Scan for the cell matching the given text and deliver its [x, y] coordinate at center. 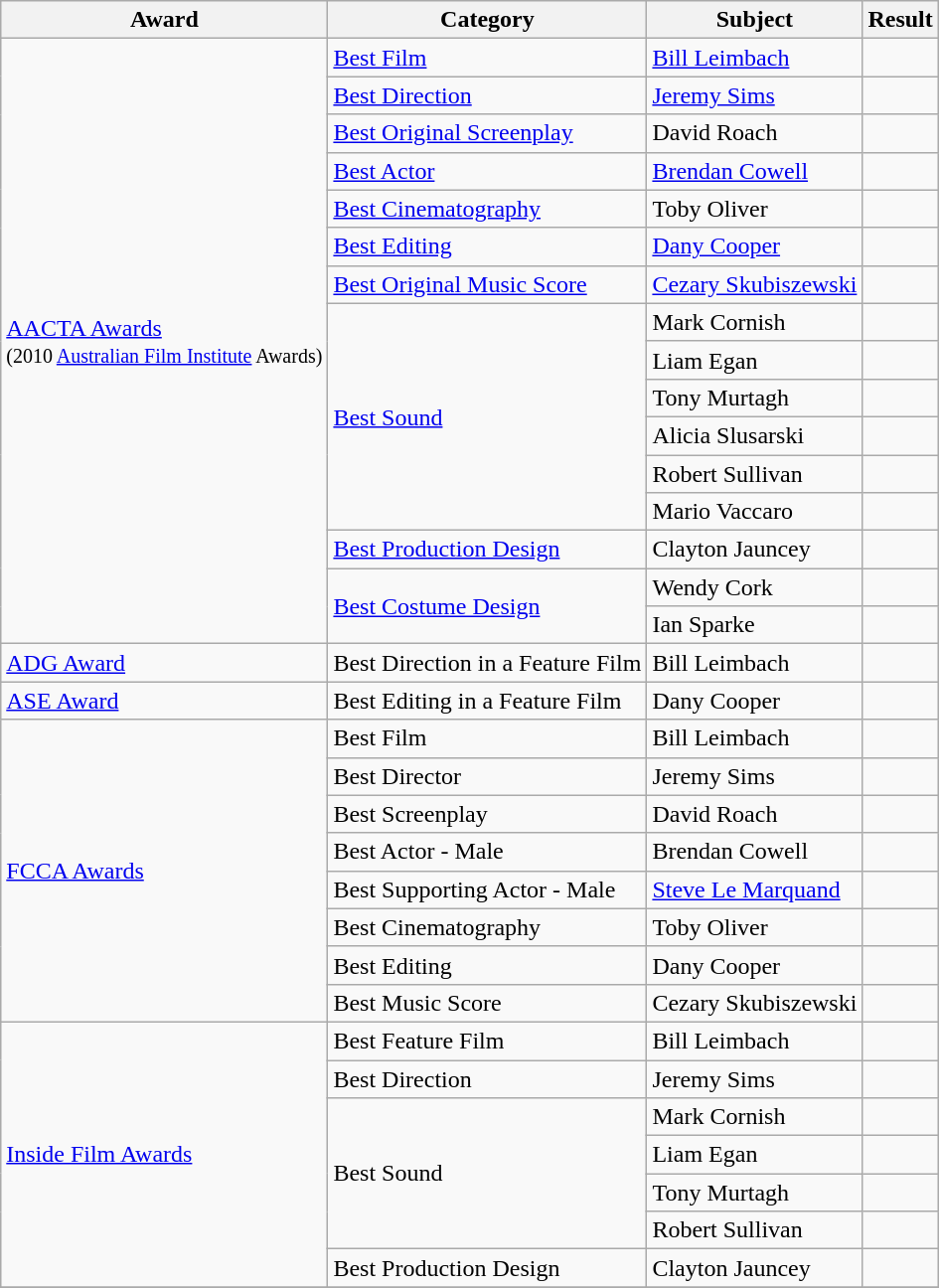
Best Supporting Actor - Male [487, 889]
AACTA Awards(2010 Australian Film Institute Awards) [165, 342]
Best Director [487, 776]
Award [165, 20]
Best Feature Film [487, 1041]
Best Music Score [487, 1003]
Category [487, 20]
Best Original Music Score [487, 284]
Wendy Cork [755, 587]
Alicia Slusarski [755, 435]
Mario Vaccaro [755, 512]
Best Actor [487, 171]
ADG Award [165, 663]
Best Editing in a Feature Film [487, 701]
Subject [755, 20]
Best Screenplay [487, 814]
Best Original Screenplay [487, 133]
ASE Award [165, 701]
Steve Le Marquand [755, 889]
Result [900, 20]
Ian Sparke [755, 625]
Best Costume Design [487, 606]
Best Actor - Male [487, 852]
FCCA Awards [165, 871]
Inside Film Awards [165, 1154]
Best Direction in a Feature Film [487, 663]
